Scan for the cell matching the given text and deliver its (x, y) coordinate at center. 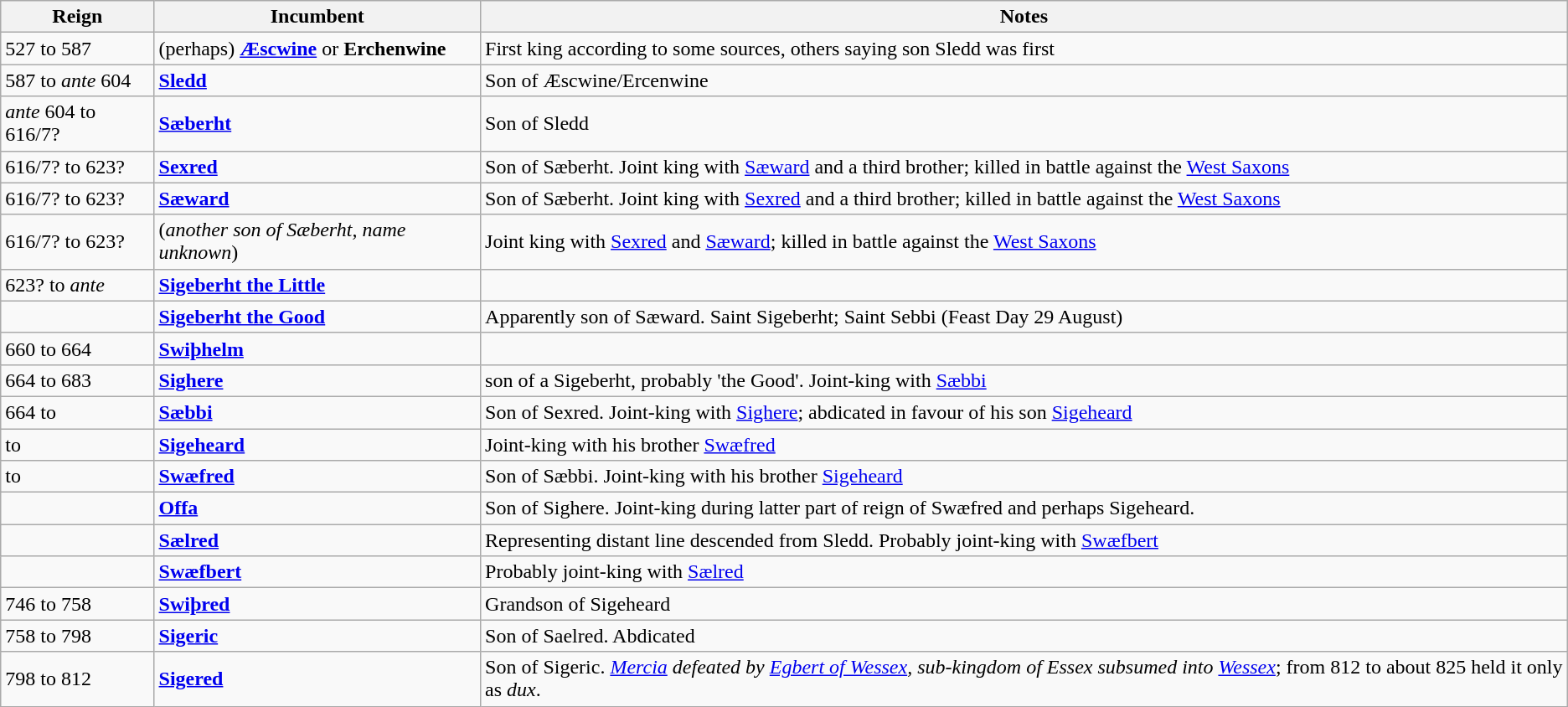
Sæberht (317, 124)
Sigeberht the Good (317, 317)
Swiþred (317, 604)
Swæfred (317, 477)
Offa (317, 508)
664 to 683 (77, 380)
798 to 812 (77, 679)
Sigeheard (317, 445)
660 to 664 (77, 348)
Sæbbi (317, 412)
Incumbent (317, 17)
Sigeberht the Little (317, 285)
Joint king with Sexred and Sæward; killed in battle against the West Saxons (1024, 241)
746 to 758 (77, 604)
623? to ante (77, 285)
Apparently son of Sæward. Saint Sigeberht; Saint Sebbi (Feast Day 29 August) (1024, 317)
Sælred (317, 540)
Son of Sledd (1024, 124)
Sigered (317, 679)
Son of Sexred. Joint-king with Sighere; abdicated in favour of his son Sigeheard (1024, 412)
(perhaps) Æscwine or Erchenwine (317, 49)
ante 604 to 616/7? (77, 124)
Son of Saelred. Abdicated (1024, 636)
Sighere (317, 380)
(another son of Sæberht, name unknown) (317, 241)
Notes (1024, 17)
Son of Sæberht. Joint king with Sexred and a third brother; killed in battle against the West Saxons (1024, 199)
Son of Sighere. Joint-king during latter part of reign of Swæfred and perhaps Sigeheard. (1024, 508)
587 to ante 604 (77, 80)
Sigeric (317, 636)
664 to (77, 412)
Reign (77, 17)
Sexred (317, 167)
Son of Sæbbi. Joint-king with his brother Sigeheard (1024, 477)
Son of Sigeric. Mercia defeated by Egbert of Wessex, sub-kingdom of Essex subsumed into Wessex; from 812 to about 825 held it only as dux. (1024, 679)
Sæward (317, 199)
527 to 587 (77, 49)
Grandson of Sigeheard (1024, 604)
758 to 798 (77, 636)
Son of Æscwine/Ercenwine (1024, 80)
First king according to some sources, others saying son Sledd was first (1024, 49)
Probably joint-king with Sælred (1024, 572)
Swæfbert (317, 572)
Swiþhelm (317, 348)
Joint-king with his brother Swæfred (1024, 445)
Son of Sæberht. Joint king with Sæward and a third brother; killed in battle against the West Saxons (1024, 167)
Representing distant line descended from Sledd. Probably joint-king with Swæfbert (1024, 540)
son of a Sigeberht, probably 'the Good'. Joint-king with Sæbbi (1024, 380)
Sledd (317, 80)
